Pinpoint the cell where the given text exists, returning its [x, y] midpoint coordinate. 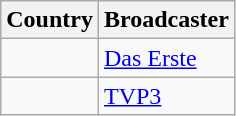
Country [50, 20]
Das Erste [166, 58]
TVP3 [166, 96]
Broadcaster [166, 20]
